Extract the (X, Y) coordinate from the center of the cell holding the provided text.  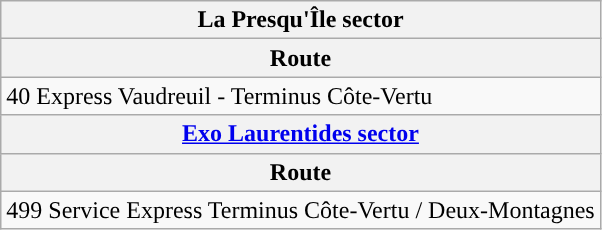
La Presqu'Île sector (300, 20)
40 Express Vaudreuil - Terminus Côte-Vertu (300, 96)
Exo Laurentides sector (300, 134)
499 Service Express Terminus Côte-Vertu / Deux-Montagnes (300, 210)
